From the cell containing the given text, extract its center point as (x, y) coordinate. 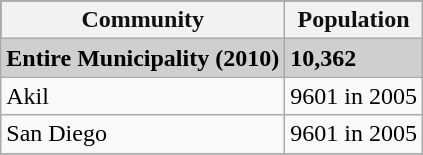
Akil (143, 96)
San Diego (143, 134)
Population (354, 20)
10,362 (354, 58)
Entire Municipality (2010) (143, 58)
Community (143, 20)
